Determine the (x, y) coordinate at the center of the cell enclosing the given text.  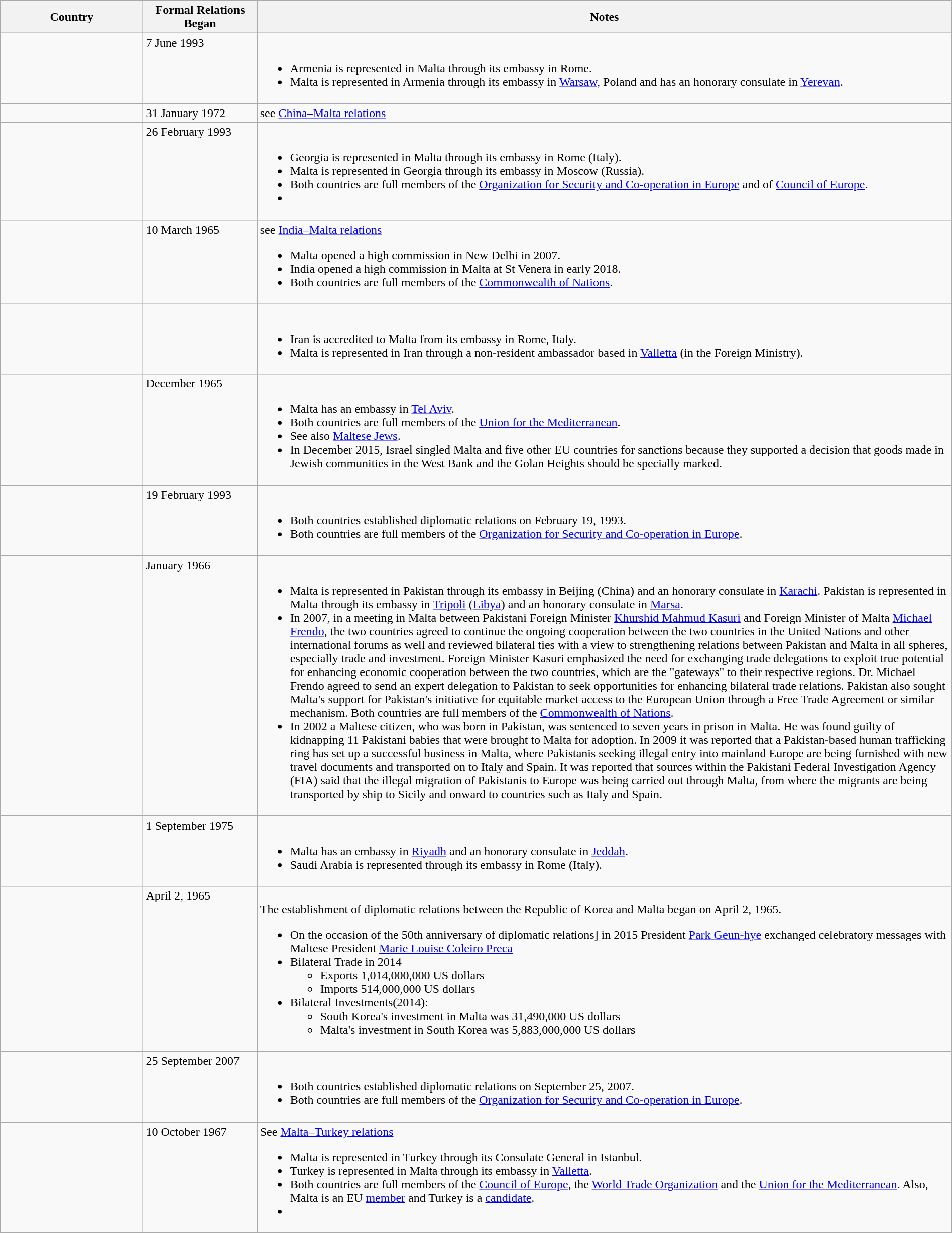
10 March 1965 (200, 262)
26 February 1993 (200, 171)
Malta has an embassy in Riyadh and an honorary consulate in Jeddah.Saudi Arabia is represented through its embassy in Rome (Italy). (605, 851)
10 October 1967 (200, 1177)
31 January 1972 (200, 113)
7 June 1993 (200, 68)
1 September 1975 (200, 851)
Formal Relations Began (200, 17)
April 2, 1965 (200, 968)
Notes (605, 17)
January 1966 (200, 686)
25 September 2007 (200, 1086)
see China–Malta relations (605, 113)
19 February 1993 (200, 520)
December 1965 (200, 430)
Country (72, 17)
